Locate the cell with the specified text and output its (x, y) center coordinate. 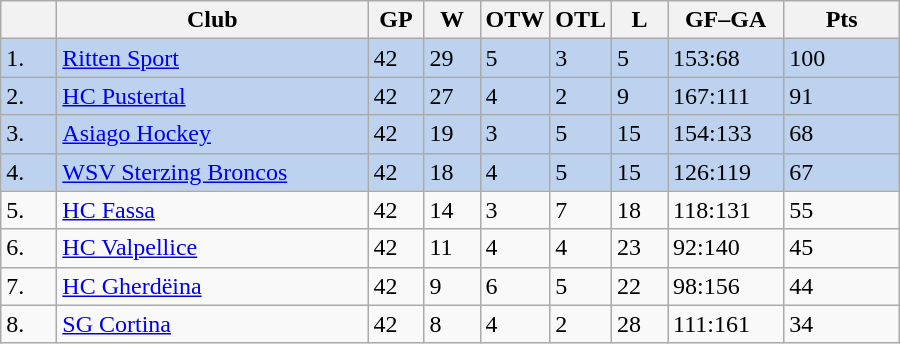
5. (29, 210)
6 (515, 286)
W (452, 20)
91 (842, 96)
2. (29, 96)
118:131 (726, 210)
Club (212, 20)
7 (581, 210)
29 (452, 58)
3. (29, 134)
92:140 (726, 248)
HC Gherdëina (212, 286)
OTW (515, 20)
68 (842, 134)
GP (396, 20)
44 (842, 286)
Pts (842, 20)
HC Valpellice (212, 248)
111:161 (726, 324)
19 (452, 134)
154:133 (726, 134)
Ritten Sport (212, 58)
28 (640, 324)
SG Cortina (212, 324)
23 (640, 248)
6. (29, 248)
34 (842, 324)
HC Pustertal (212, 96)
100 (842, 58)
7. (29, 286)
98:156 (726, 286)
22 (640, 286)
GF–GA (726, 20)
8. (29, 324)
WSV Sterzing Broncos (212, 172)
126:119 (726, 172)
Asiago Hockey (212, 134)
HC Fassa (212, 210)
45 (842, 248)
67 (842, 172)
4. (29, 172)
L (640, 20)
1. (29, 58)
27 (452, 96)
11 (452, 248)
OTL (581, 20)
167:111 (726, 96)
153:68 (726, 58)
8 (452, 324)
55 (842, 210)
14 (452, 210)
